Output the [x, y] coordinate of the center of the cell containing the given text.  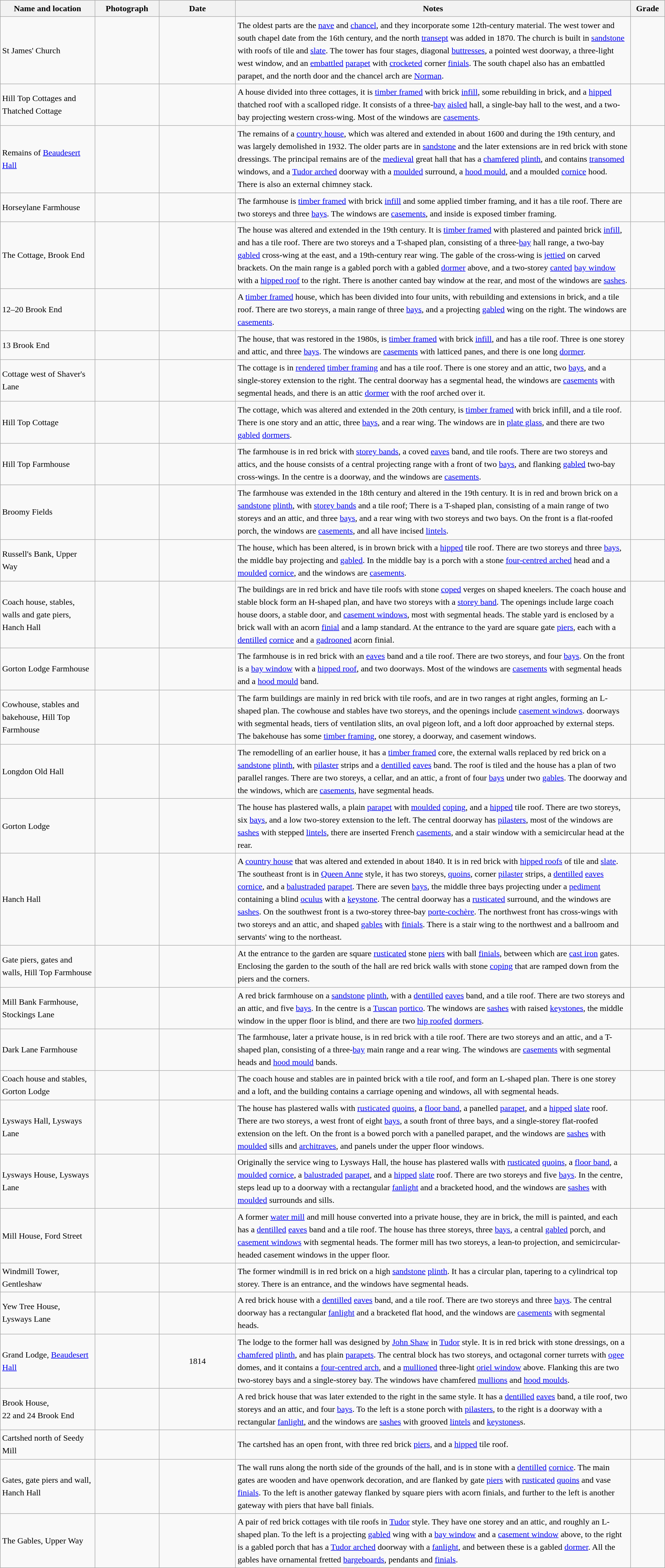
Mill Bank Farmhouse,Stockings Lane [48, 1008]
Gorton Lodge [48, 826]
Mill House, Ford Street [48, 1235]
The cartshed has an open front, with three red brick piers, and a hipped tile roof. [433, 1445]
Brook House,22 and 24 Brook End [48, 1409]
Russell's Bank, Upper Way [48, 561]
12–20 Brook End [48, 309]
The Cottage, Brook End [48, 255]
Lysways House, Lysways Lane [48, 1181]
Gate piers, gates and walls, Hill Top Farmhouse [48, 966]
Cartshed north of Seedy Mill [48, 1445]
Lysways Hall, Lysways Lane [48, 1127]
Broomy Fields [48, 512]
Horseylane Farmhouse [48, 207]
Hanch Hall [48, 899]
Hill Top Cottage [48, 422]
13 Brook End [48, 345]
Hill Top Cottages and Thatched Cottage [48, 105]
Coach house and stables, Gorton Lodge [48, 1085]
Windmill Tower, Gentleshaw [48, 1278]
Gates, gate piers and wall, Hanch Hall [48, 1487]
Longdon Old Hall [48, 772]
Cottage west of Shaver's Lane [48, 380]
Grand Lodge, Beaudesert Hall [48, 1361]
Gorton Lodge Farmhouse [48, 669]
The Gables, Upper Way [48, 1541]
Dark Lane Farmhouse [48, 1050]
Remains of Beaudesert Hall [48, 159]
Cowhouse, stables and bakehouse, Hill Top Farmhouse [48, 717]
Grade [647, 8]
Coach house, stables, walls and gate piers, Hanch Hall [48, 615]
1814 [197, 1361]
St James' Church [48, 51]
Date [197, 8]
Photograph [127, 8]
Hill Top Farmhouse [48, 464]
Name and location [48, 8]
Notes [433, 8]
Yew Tree House,Lysways Lane [48, 1313]
